Extract the [X, Y] coordinate from the center of the cell holding the provided text.  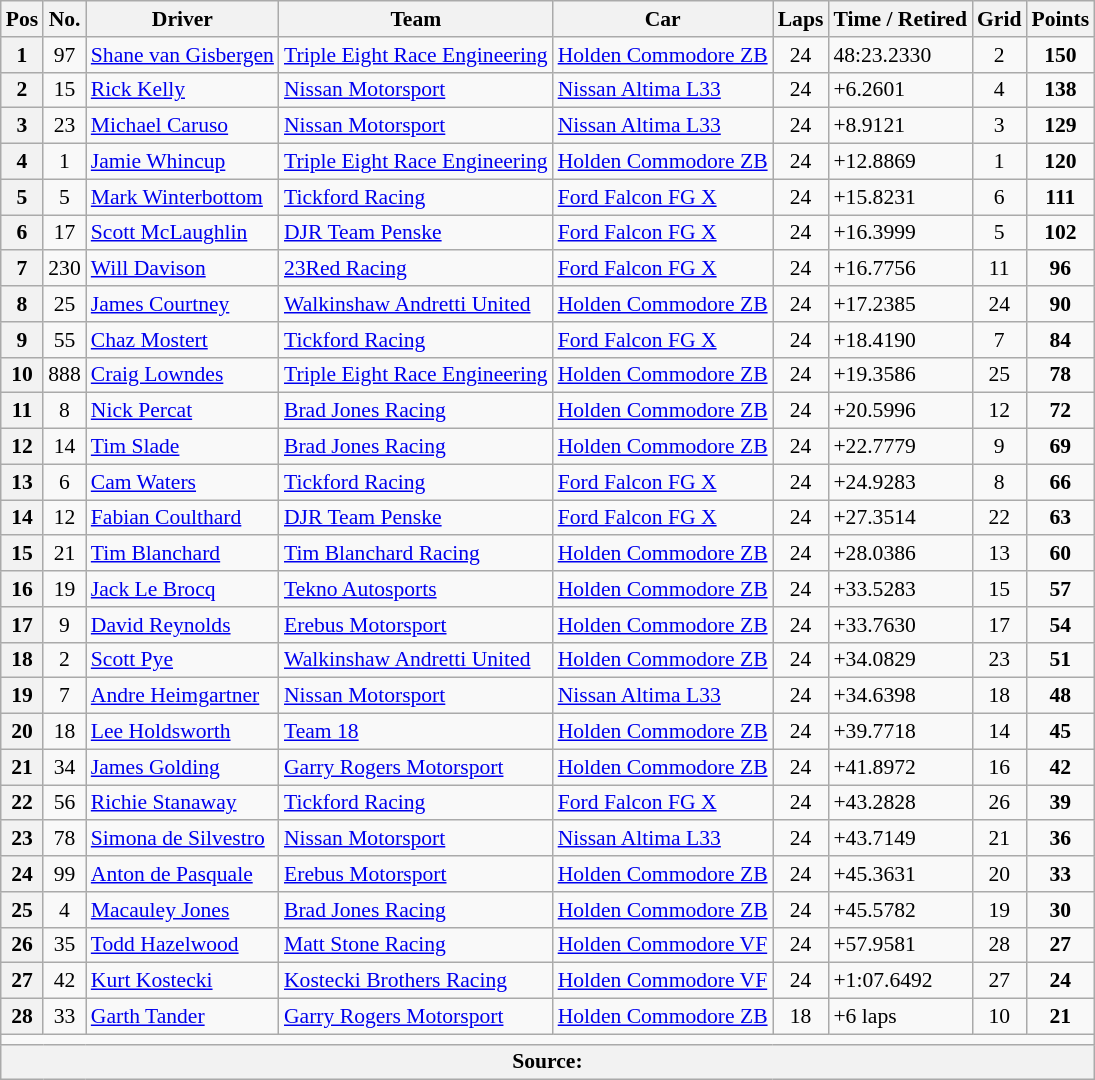
35 [64, 945]
Macauley Jones [182, 910]
Jamie Whincup [182, 162]
+43.2828 [900, 803]
36 [1061, 839]
+17.2385 [900, 304]
51 [1061, 660]
30 [1061, 910]
Andre Heimgartner [182, 696]
150 [1061, 55]
+12.8869 [900, 162]
+1:07.6492 [900, 981]
Tekno Autosports [416, 589]
Jack Le Brocq [182, 589]
60 [1061, 554]
Pos [22, 19]
Scott McLaughlin [182, 233]
69 [1061, 447]
Lee Holdsworth [182, 732]
Source: [548, 1062]
+6 laps [900, 1017]
+33.5283 [900, 589]
Team [416, 19]
Simona de Silvestro [182, 839]
90 [1061, 304]
84 [1061, 340]
+18.4190 [900, 340]
Kurt Kostecki [182, 981]
48 [1061, 696]
+45.5782 [900, 910]
Fabian Coulthard [182, 518]
+8.9121 [900, 126]
+20.5996 [900, 411]
230 [64, 269]
+39.7718 [900, 732]
120 [1061, 162]
97 [64, 55]
Garth Tander [182, 1017]
Chaz Mostert [182, 340]
Tim Blanchard [182, 554]
Driver [182, 19]
+27.3514 [900, 518]
55 [64, 340]
Richie Stanaway [182, 803]
+24.9283 [900, 482]
54 [1061, 625]
Kostecki Brothers Racing [416, 981]
Will Davison [182, 269]
48:23.2330 [900, 55]
+34.0829 [900, 660]
+41.8972 [900, 767]
Points [1061, 19]
Nick Percat [182, 411]
James Courtney [182, 304]
129 [1061, 126]
Rick Kelly [182, 90]
Todd Hazelwood [182, 945]
72 [1061, 411]
23Red Racing [416, 269]
Team 18 [416, 732]
Scott Pye [182, 660]
34 [64, 767]
39 [1061, 803]
+28.0386 [900, 554]
James Golding [182, 767]
Time / Retired [900, 19]
Shane van Gisbergen [182, 55]
Craig Lowndes [182, 375]
No. [64, 19]
63 [1061, 518]
David Reynolds [182, 625]
Mark Winterbottom [182, 197]
888 [64, 375]
+16.7756 [900, 269]
+19.3586 [900, 375]
Michael Caruso [182, 126]
+22.7779 [900, 447]
+57.9581 [900, 945]
111 [1061, 197]
66 [1061, 482]
+34.6398 [900, 696]
Cam Waters [182, 482]
96 [1061, 269]
+16.3999 [900, 233]
102 [1061, 233]
45 [1061, 732]
+15.8231 [900, 197]
Car [663, 19]
138 [1061, 90]
Laps [801, 19]
57 [1061, 589]
Tim Blanchard Racing [416, 554]
+45.3631 [900, 874]
99 [64, 874]
Anton de Pasquale [182, 874]
Grid [1000, 19]
+33.7630 [900, 625]
Tim Slade [182, 447]
Matt Stone Racing [416, 945]
+6.2601 [900, 90]
56 [64, 803]
+43.7149 [900, 839]
